Output the (X, Y) coordinate of the center of the cell containing the given text.  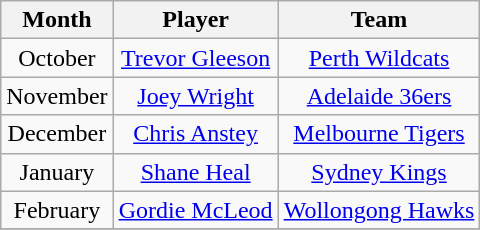
Month (57, 20)
Gordie McLeod (196, 210)
Trevor Gleeson (196, 58)
Perth Wildcats (379, 58)
January (57, 172)
November (57, 96)
October (57, 58)
Adelaide 36ers (379, 96)
Sydney Kings (379, 172)
Melbourne Tigers (379, 134)
February (57, 210)
December (57, 134)
Wollongong Hawks (379, 210)
Team (379, 20)
Joey Wright (196, 96)
Player (196, 20)
Chris Anstey (196, 134)
Shane Heal (196, 172)
